Output the [x, y] coordinate of the center of the cell containing the given text.  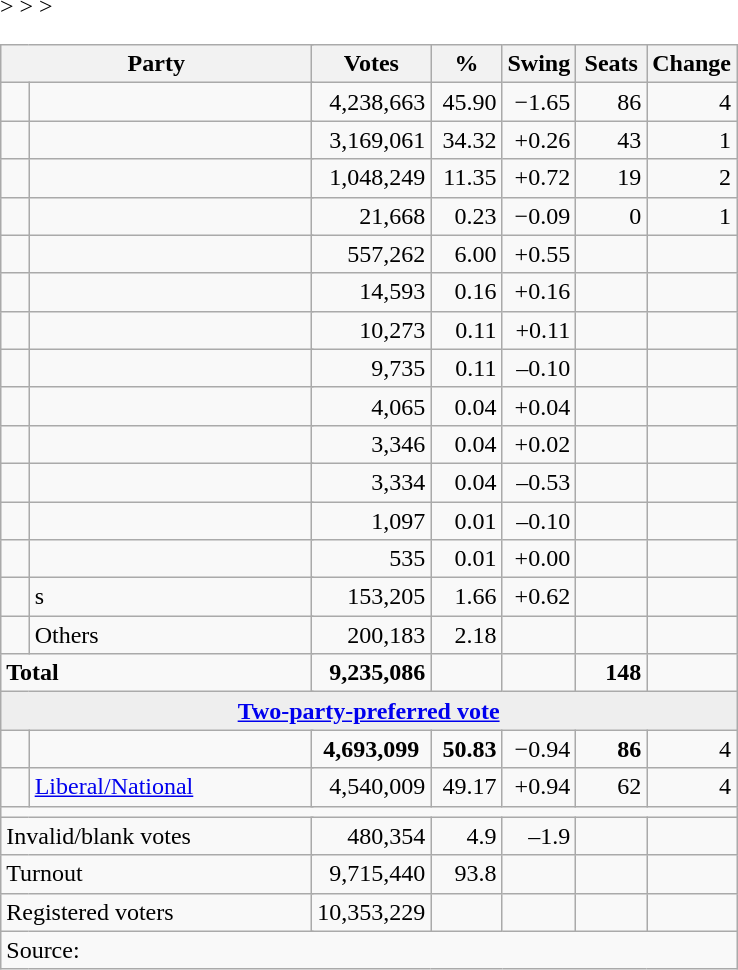
3,346 [372, 444]
4,065 [372, 406]
–1.9 [539, 836]
2.18 [466, 635]
4,693,099 [372, 749]
21,668 [372, 216]
Others [170, 635]
535 [372, 559]
+0.04 [539, 406]
+0.16 [539, 292]
43 [612, 140]
6.00 [466, 254]
557,262 [372, 254]
3,334 [372, 482]
10,273 [372, 330]
1.66 [466, 597]
Seats [612, 64]
Total [156, 673]
4.9 [466, 836]
+0.55 [539, 254]
10,353,229 [372, 912]
0.16 [466, 292]
+0.00 [539, 559]
62 [612, 787]
Registered voters [156, 912]
19 [612, 178]
Liberal/National [170, 787]
34.32 [466, 140]
–0.53 [539, 482]
Party [156, 64]
+0.62 [539, 597]
Change [692, 64]
93.8 [466, 874]
Votes [372, 64]
4,238,663 [372, 102]
1,048,249 [372, 178]
Source: [369, 950]
−0.09 [539, 216]
200,183 [372, 635]
9,715,440 [372, 874]
49.17 [466, 787]
2 [692, 178]
Turnout [156, 874]
11.35 [466, 178]
0 [612, 216]
0.23 [466, 216]
153,205 [372, 597]
Invalid/blank votes [156, 836]
−0.94 [539, 749]
+0.72 [539, 178]
+0.11 [539, 330]
4,540,009 [372, 787]
+0.94 [539, 787]
Two-party-preferred vote [369, 711]
s [170, 597]
9,235,086 [372, 673]
50.83 [466, 749]
+0.02 [539, 444]
3,169,061 [372, 140]
Swing [539, 64]
148 [612, 673]
480,354 [372, 836]
1,097 [372, 521]
9,735 [372, 368]
% [466, 64]
14,593 [372, 292]
−1.65 [539, 102]
45.90 [466, 102]
+0.26 [539, 140]
